Return [x, y] of the center of cell containing provided text 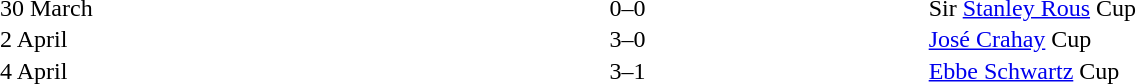
3–0 [628, 39]
